Scan for the cell matching the given text and deliver its [X, Y] coordinate at center. 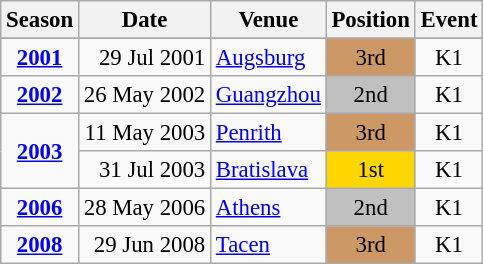
2008 [40, 245]
Augsburg [269, 58]
Date [144, 20]
2003 [40, 152]
2002 [40, 95]
Tacen [269, 245]
2006 [40, 208]
29 Jul 2001 [144, 58]
Season [40, 20]
Penrith [269, 133]
26 May 2002 [144, 95]
31 Jul 2003 [144, 170]
Bratislava [269, 170]
29 Jun 2008 [144, 245]
28 May 2006 [144, 208]
1st [370, 170]
Venue [269, 20]
11 May 2003 [144, 133]
2001 [40, 58]
Position [370, 20]
Event [449, 20]
Athens [269, 208]
Guangzhou [269, 95]
